Provide the (X, Y) coordinate of the cell's center where the given text is located.  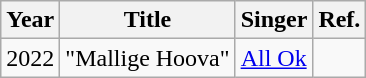
Singer (274, 20)
Ref. (340, 20)
All Ok (274, 58)
Title (148, 20)
"Mallige Hoova" (148, 58)
Year (30, 20)
2022 (30, 58)
